From the cell containing the given text, extract its center point as [x, y] coordinate. 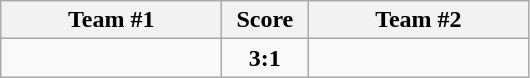
Team #1 [112, 20]
Team #2 [418, 20]
3:1 [265, 58]
Score [265, 20]
